Pinpoint the cell where the given text exists, returning its (X, Y) midpoint coordinate. 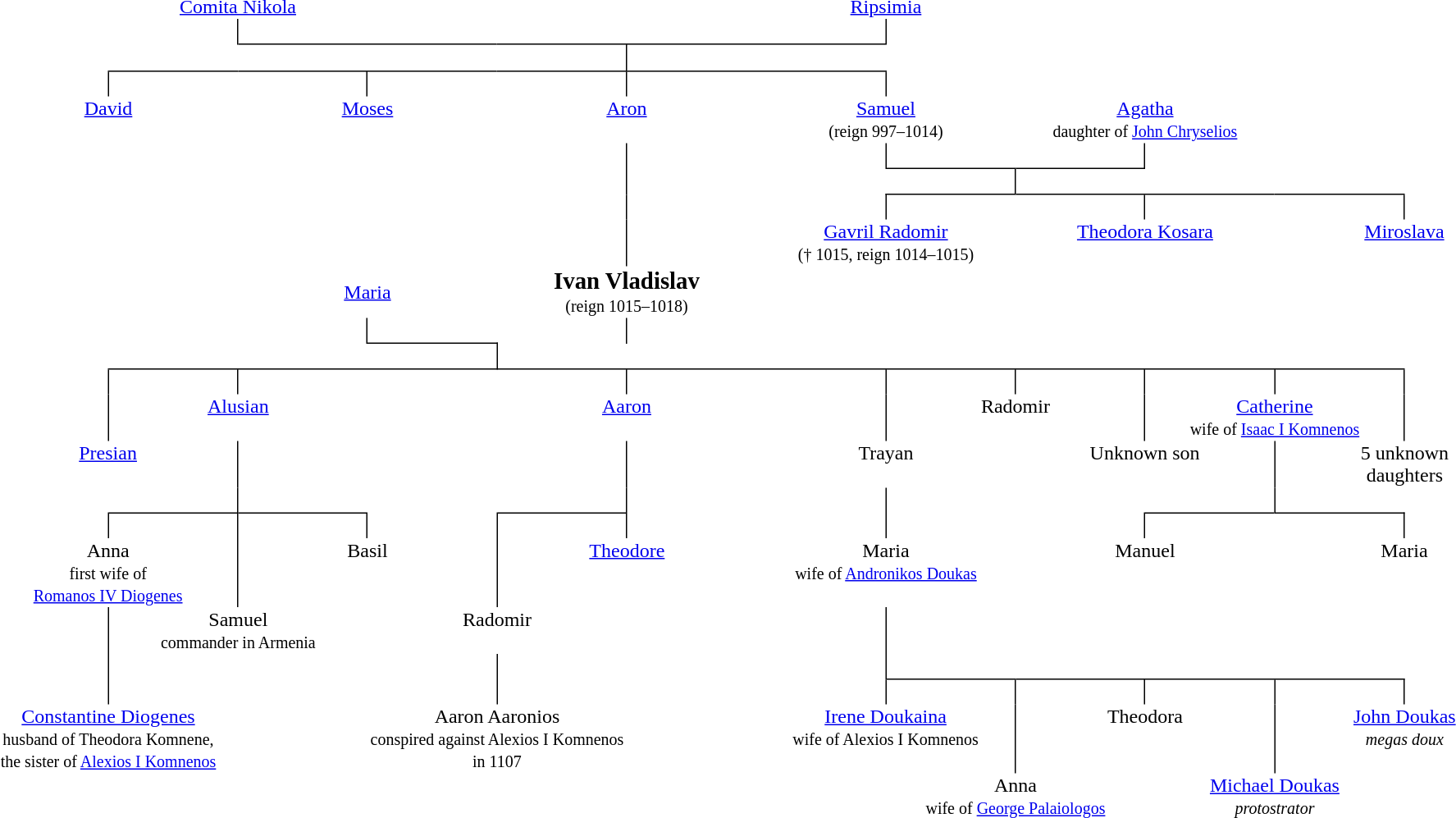
Manuel (1145, 573)
Aron (627, 120)
Unknown son (1145, 464)
Ivan Vladislav(reign 1015–1018) (627, 292)
Mariawife of Andronikos Doukas (886, 573)
Aaron Aaroniosconspired against Alexios I Komnenos in 1107 (497, 738)
Basil (367, 573)
Theodora Kosara (1145, 243)
Theodora (1145, 738)
Samuel(reign 997–1014) (886, 120)
Samuelcommander in Armenia (238, 630)
Gavril Radomir(† 1015, reign 1014–1015) (886, 243)
Catherinewife of Isaac I Komnenos (1275, 418)
Trayan (886, 464)
Alusian (238, 418)
Maria (367, 292)
Moses (367, 120)
Agathadaughter of John Chryselios (1145, 120)
Irene Doukainawife of Alexios I Komnenos (886, 738)
Aaron (627, 418)
Theodore (627, 573)
